Pinpoint the cell where the given text exists, returning its (X, Y) midpoint coordinate. 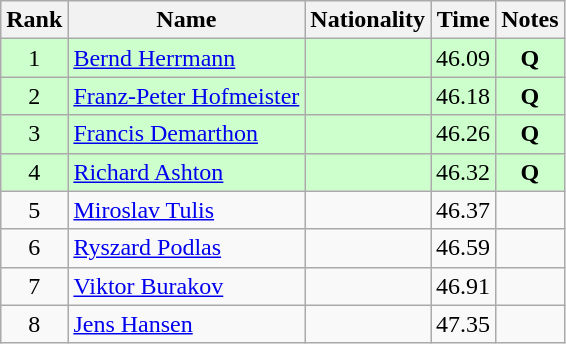
Nationality (368, 20)
4 (34, 172)
6 (34, 248)
Name (186, 20)
Ryszard Podlas (186, 248)
1 (34, 58)
Franz-Peter Hofmeister (186, 96)
Time (464, 20)
46.37 (464, 210)
Notes (530, 20)
46.32 (464, 172)
Jens Hansen (186, 324)
46.26 (464, 134)
3 (34, 134)
46.09 (464, 58)
46.59 (464, 248)
7 (34, 286)
46.91 (464, 286)
Francis Demarthon (186, 134)
Rank (34, 20)
Viktor Burakov (186, 286)
Miroslav Tulis (186, 210)
2 (34, 96)
Bernd Herrmann (186, 58)
5 (34, 210)
8 (34, 324)
46.18 (464, 96)
Richard Ashton (186, 172)
47.35 (464, 324)
